Find where the given text appears and provide that cell's center as (x, y) coordinate. 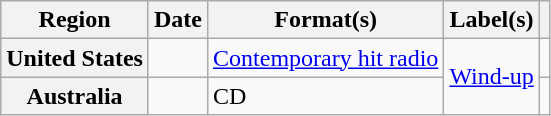
Date (178, 20)
Format(s) (326, 20)
Label(s) (492, 20)
Australia (75, 96)
United States (75, 58)
Wind-up (492, 77)
Region (75, 20)
CD (326, 96)
Contemporary hit radio (326, 58)
